From the cell containing the given text, extract its center point as (x, y) coordinate. 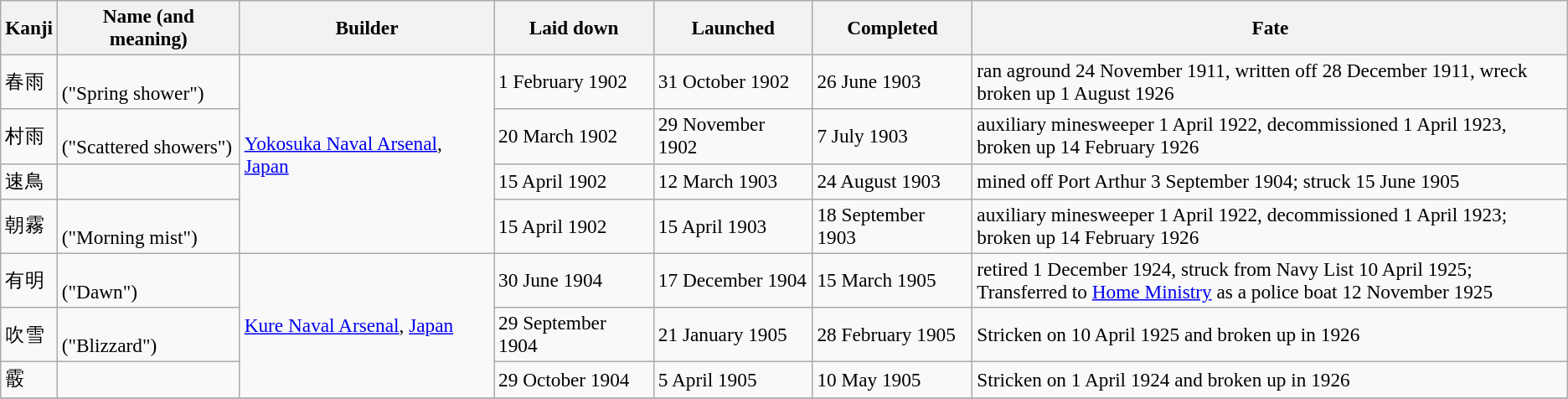
5 April 1905 (733, 379)
10 May 1905 (893, 379)
Launched (733, 27)
Stricken on 10 April 1925 and broken up in 1926 (1270, 334)
17 December 1904 (733, 280)
春雨 (29, 82)
("Blizzard") (148, 334)
Completed (893, 27)
28 February 1905 (893, 334)
Laid down (575, 27)
霰 (29, 379)
auxiliary minesweeper 1 April 1922, decommissioned 1 April 1923; broken up 14 February 1926 (1270, 226)
("Morning mist") (148, 226)
29 September 1904 (575, 334)
ran aground 24 November 1911, written off 28 December 1911, wreck broken up 1 August 1926 (1270, 82)
1 February 1902 (575, 82)
24 August 1903 (893, 181)
Kure Naval Arsenal, Japan (367, 325)
15 April 1903 (733, 226)
村雨 (29, 136)
朝霧 (29, 226)
Stricken on 1 April 1924 and broken up in 1926 (1270, 379)
Builder (367, 27)
21 January 1905 (733, 334)
("Scattered showers") (148, 136)
mined off Port Arthur 3 September 1904; struck 15 June 1905 (1270, 181)
auxiliary minesweeper 1 April 1922, decommissioned 1 April 1923, broken up 14 February 1926 (1270, 136)
15 March 1905 (893, 280)
29 October 1904 (575, 379)
Fate (1270, 27)
31 October 1902 (733, 82)
有明 (29, 280)
7 July 1903 (893, 136)
30 June 1904 (575, 280)
Name (and meaning) (148, 27)
29 November 1902 (733, 136)
("Spring shower") (148, 82)
Kanji (29, 27)
20 March 1902 (575, 136)
18 September 1903 (893, 226)
("Dawn") (148, 280)
26 June 1903 (893, 82)
retired 1 December 1924, struck from Navy List 10 April 1925; Transferred to Home Ministry as a police boat 12 November 1925 (1270, 280)
吹雪 (29, 334)
Yokosuka Naval Arsenal, Japan (367, 154)
12 March 1903 (733, 181)
速鳥 (29, 181)
